Return (x, y) of the center of cell containing provided text 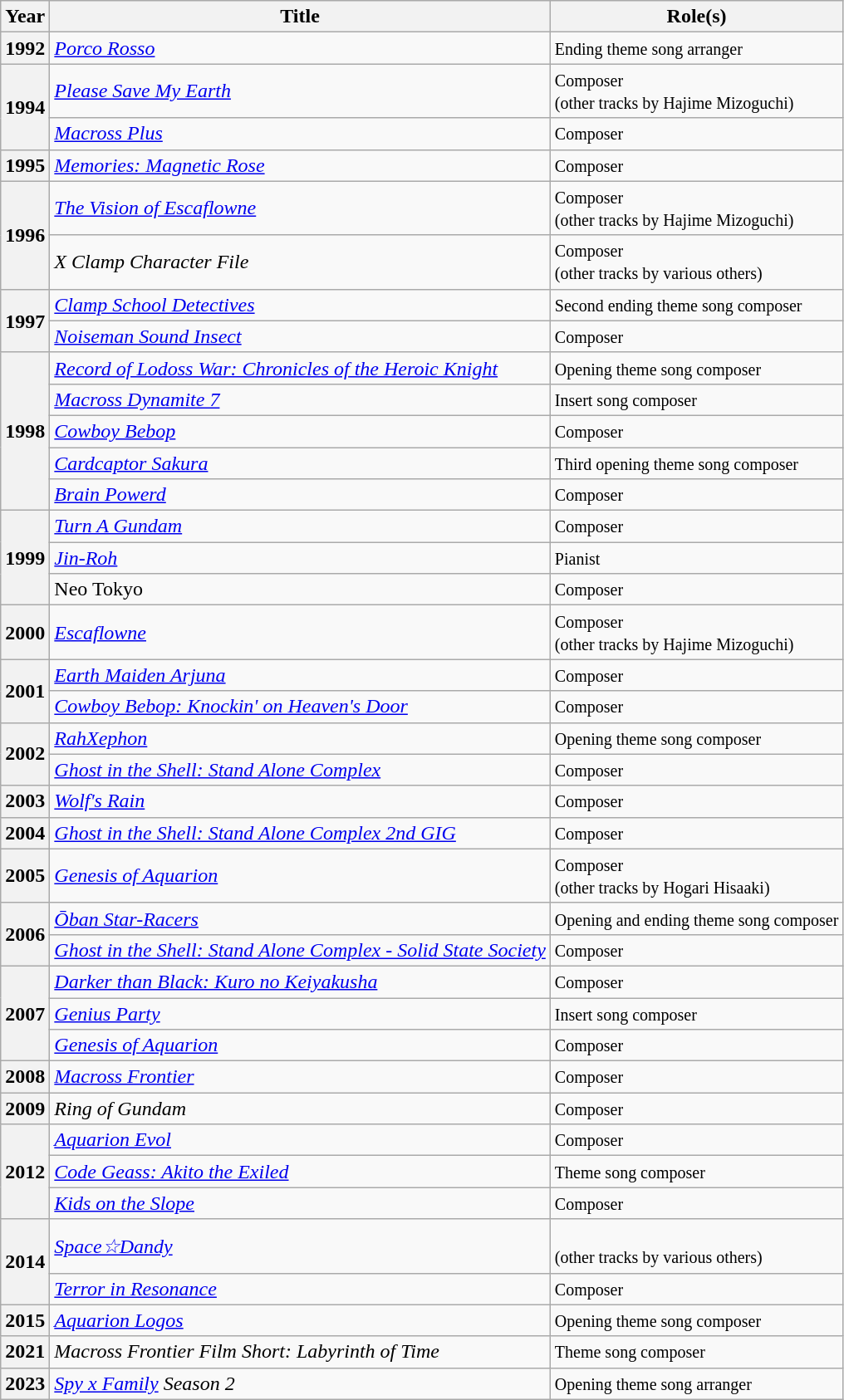
Turn A Gundam (301, 526)
Ghost in the Shell: Stand Alone Complex - Solid State Society (301, 950)
Role(s) (696, 17)
Brain Powerd (301, 495)
Earth Maiden Arjuna (301, 675)
Darker than Black: Kuro no Keiyakusha (301, 981)
The Vision of Escaflowne (301, 208)
1998 (25, 431)
Spy x Family Season 2 (301, 1383)
X Clamp Character File (301, 262)
1995 (25, 165)
1996 (25, 235)
Pianist (696, 558)
Ghost in the Shell: Stand Alone Complex (301, 770)
Ring of Gundam (301, 1109)
Ōban Star-Racers (301, 918)
Cowboy Bebop (301, 431)
Macross Plus (301, 134)
Kids on the Slope (301, 1203)
Clamp School Detectives (301, 305)
Genius Party (301, 1014)
2007 (25, 1013)
2001 (25, 691)
Composer(other tracks by various others) (696, 262)
2000 (25, 633)
2003 (25, 801)
Wolf's Rain (301, 801)
Cowboy Bebop: Knockin' on Heaven's Door (301, 707)
Title (301, 17)
Opening theme song arranger (696, 1383)
2008 (25, 1077)
Third opening theme song composer (696, 463)
Opening and ending theme song composer (696, 918)
2014 (25, 1262)
Aquarion Logos (301, 1320)
2006 (25, 934)
Terror in Resonance (301, 1289)
Memories: Magnetic Rose (301, 165)
Please Save My Earth (301, 91)
Porco Rosso (301, 48)
Record of Lodoss War: Chronicles of the Heroic Knight (301, 368)
Aquarion Evol (301, 1140)
2009 (25, 1109)
Macross Frontier (301, 1077)
2002 (25, 754)
1997 (25, 321)
Neo Tokyo (301, 590)
Space☆Dandy (301, 1246)
Noiseman Sound Insect (301, 336)
1994 (25, 106)
2012 (25, 1172)
Escaflowne (301, 633)
2005 (25, 875)
Composer(other tracks by Hogari Hisaaki) (696, 875)
1999 (25, 558)
2015 (25, 1320)
Year (25, 17)
Ghost in the Shell: Stand Alone Complex 2nd GIG (301, 833)
2004 (25, 833)
Macross Frontier Film Short: Labyrinth of Time (301, 1352)
Macross Dynamite 7 (301, 399)
RahXephon (301, 738)
2023 (25, 1383)
Cardcaptor Sakura (301, 463)
Ending theme song arranger (696, 48)
Second ending theme song composer (696, 305)
Jin-Roh (301, 558)
(other tracks by various others) (696, 1246)
2021 (25, 1352)
1992 (25, 48)
Code Geass: Akito the Exiled (301, 1172)
